Provide the [x, y] coordinate of the cell's center where the given text is located.  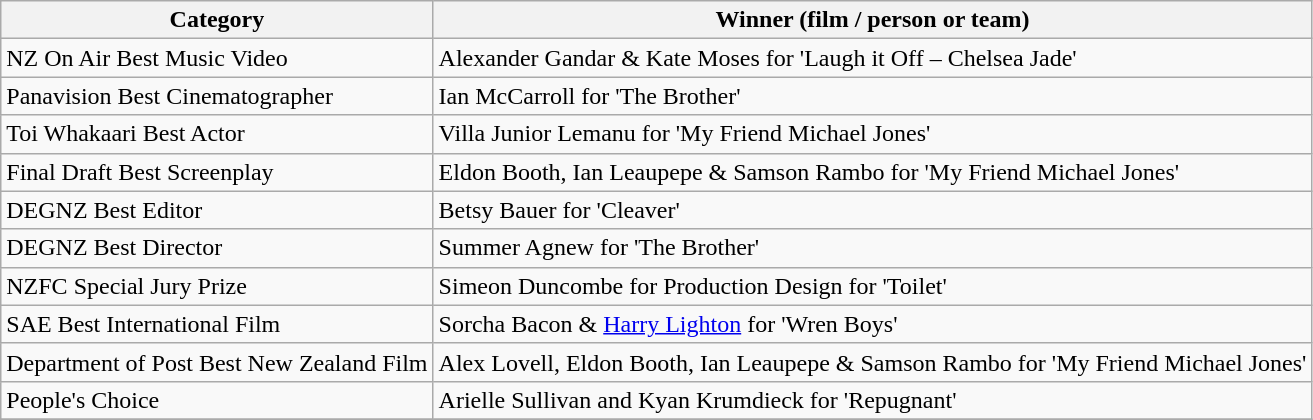
Winner (film / person or team) [872, 20]
Department of Post Best New Zealand Film [217, 362]
Arielle Sullivan and Kyan Krumdieck for 'Repugnant' [872, 400]
Ian McCarroll for 'The Brother' [872, 96]
Eldon Booth, Ian Leaupepe & Samson Rambo for 'My Friend Michael Jones' [872, 172]
Alex Lovell, Eldon Booth, Ian Leaupepe & Samson Rambo for 'My Friend Michael Jones' [872, 362]
People's Choice [217, 400]
Summer Agnew for 'The Brother' [872, 248]
Betsy Bauer for 'Cleaver' [872, 210]
NZFC Special Jury Prize [217, 286]
Toi Whakaari Best Actor [217, 134]
Simeon Duncombe for Production Design for 'Toilet' [872, 286]
Alexander Gandar & Kate Moses for 'Laugh it Off – Chelsea Jade' [872, 58]
Final Draft Best Screenplay [217, 172]
Sorcha Bacon & Harry Lighton for 'Wren Boys' [872, 324]
Category [217, 20]
Villa Junior Lemanu for 'My Friend Michael Jones' [872, 134]
Panavision Best Cinematographer [217, 96]
SAE Best International Film [217, 324]
NZ On Air Best Music Video [217, 58]
DEGNZ Best Director [217, 248]
DEGNZ Best Editor [217, 210]
